Scan for the cell matching the given text and deliver its [x, y] coordinate at center. 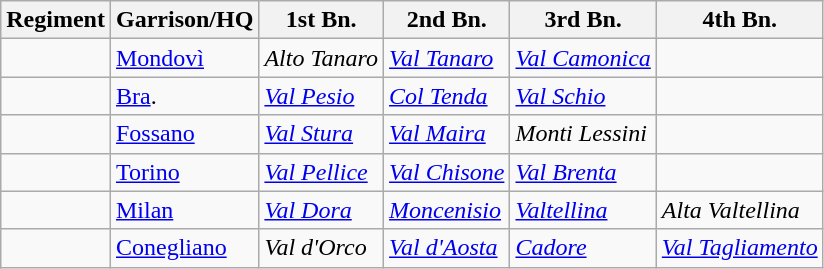
Monti Lessini [583, 134]
Val Stura [322, 134]
Val Pesio [322, 96]
Mondovì [184, 58]
Torino [184, 172]
Val Schio [583, 96]
Garrison/HQ [184, 20]
Val Tanaro [447, 58]
Regiment [56, 20]
Col Tenda [447, 96]
Val Pellice [322, 172]
1st Bn. [322, 20]
Val Brenta [583, 172]
Val d'Aosta [447, 248]
Bra. [184, 96]
Valtellina [583, 210]
Val Chisone [447, 172]
Val Dora [322, 210]
Val Tagliamento [740, 248]
2nd Bn. [447, 20]
3rd Bn. [583, 20]
Val Camonica [583, 58]
Val d'Orco [322, 248]
4th Bn. [740, 20]
Val Maira [447, 134]
Fossano [184, 134]
Conegliano [184, 248]
Cadore [583, 248]
Moncenisio [447, 210]
Alto Tanaro [322, 58]
Alta Valtellina [740, 210]
Milan [184, 210]
